Return the [X, Y] coordinate for the center point of the cell that contains the specified text.  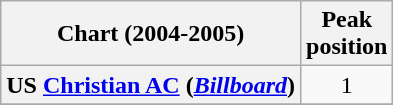
Chart (2004-2005) [151, 34]
US Christian AC (Billboard) [151, 85]
1 [347, 85]
Peak position [347, 34]
